Search for the cell housing the specified text and yield its (X, Y) center coordinate. 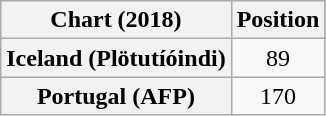
Position (278, 20)
89 (278, 58)
170 (278, 96)
Portugal (AFP) (116, 96)
Chart (2018) (116, 20)
Iceland (Plötutíóindi) (116, 58)
